Return the [x, y] coordinate for the center point of the cell that contains the specified text.  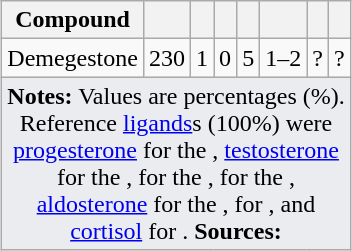
5 [248, 58]
1–2 [284, 58]
0 [226, 58]
1 [202, 58]
Demegestone [73, 58]
230 [166, 58]
Compound [73, 20]
